Provide the (x, y) coordinate of the cell's center where the given text is located.  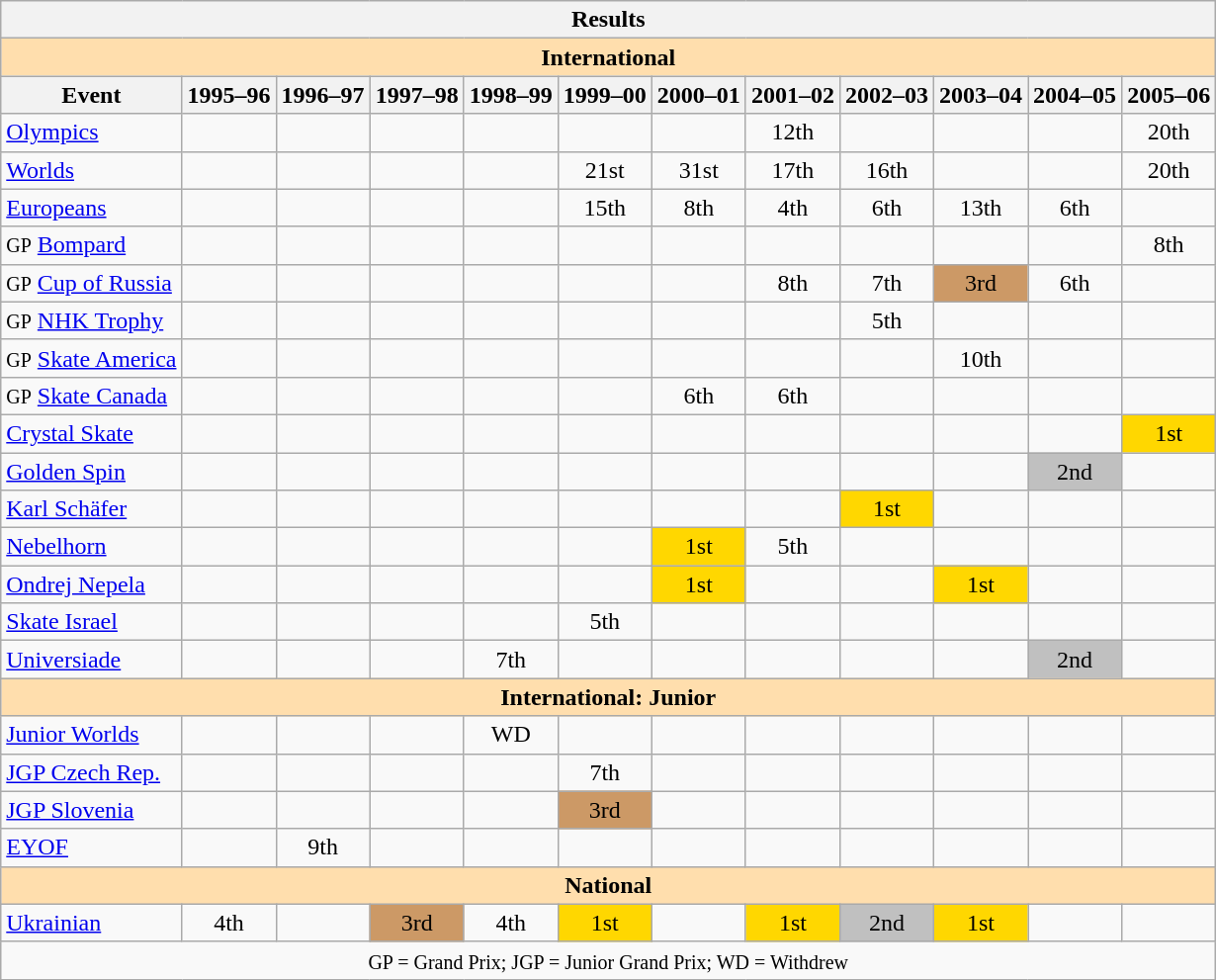
JGP Slovenia (91, 810)
2002–03 (886, 95)
GP Skate Canada (91, 396)
2003–04 (981, 95)
GP Cup of Russia (91, 283)
Skate Israel (91, 622)
Event (91, 95)
2000–01 (698, 95)
12th (793, 133)
31st (698, 170)
10th (981, 358)
Worlds (91, 170)
GP Bompard (91, 245)
1996–97 (322, 95)
13th (981, 208)
Crystal Skate (91, 433)
Olympics (91, 133)
GP NHK Trophy (91, 320)
GP = Grand Prix; JGP = Junior Grand Prix; WD = Withdrew (609, 960)
9th (322, 847)
1995–96 (229, 95)
Karl Schäfer (91, 509)
2004–05 (1076, 95)
2005–06 (1169, 95)
International (609, 57)
EYOF (91, 847)
Ukrainian (91, 923)
Europeans (91, 208)
1997–98 (417, 95)
National (609, 885)
17th (793, 170)
15th (605, 208)
GP Skate America (91, 358)
Ondrej Nepela (91, 584)
International: Junior (609, 697)
16th (886, 170)
21st (605, 170)
Nebelhorn (91, 547)
Junior Worlds (91, 735)
2001–02 (793, 95)
Universiade (91, 660)
WD (510, 735)
Golden Spin (91, 472)
JGP Czech Rep. (91, 772)
1998–99 (510, 95)
Results (609, 20)
1999–00 (605, 95)
